Determine the [X, Y] coordinate at the center of the cell enclosing the given text.  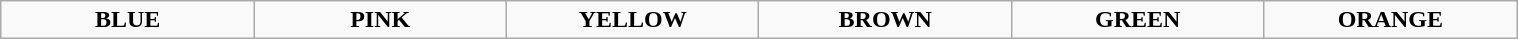
BLUE [128, 20]
BROWN [886, 20]
YELLOW [632, 20]
GREEN [1138, 20]
PINK [380, 20]
ORANGE [1390, 20]
